Scan for the cell matching the given text and deliver its [X, Y] coordinate at center. 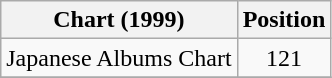
Japanese Albums Chart [119, 58]
Position [284, 20]
121 [284, 58]
Chart (1999) [119, 20]
